For the text-containing cell, return its midpoint in [x, y] coordinate format. 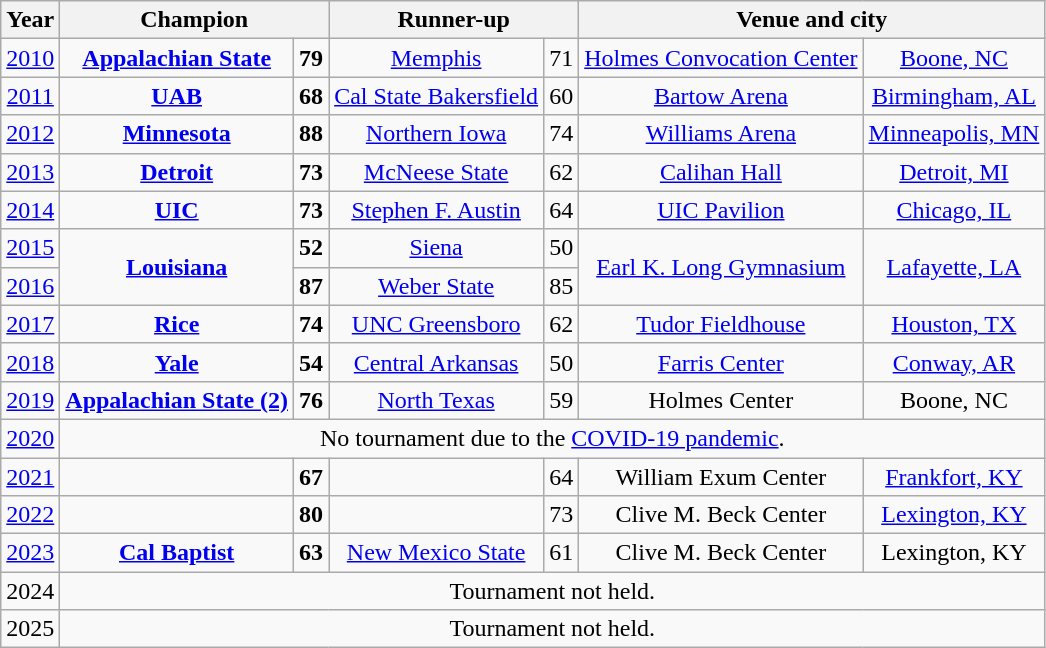
Farris Center [721, 362]
Northern Iowa [436, 134]
2025 [30, 629]
2014 [30, 210]
UIC [177, 210]
Rice [177, 324]
52 [312, 248]
2024 [30, 591]
Siena [436, 248]
2021 [30, 477]
Champion [194, 20]
2020 [30, 438]
Venue and city [812, 20]
Cal Baptist [177, 553]
80 [312, 515]
87 [312, 286]
85 [562, 286]
New Mexico State [436, 553]
William Exum Center [721, 477]
UNC Greensboro [436, 324]
59 [562, 400]
Appalachian State [177, 58]
61 [562, 553]
88 [312, 134]
No tournament due to the COVID-19 pandemic. [552, 438]
Houston, TX [954, 324]
2016 [30, 286]
North Texas [436, 400]
Tudor Fieldhouse [721, 324]
Detroit [177, 172]
McNeese State [436, 172]
Calihan Hall [721, 172]
Minneapolis, MN [954, 134]
63 [312, 553]
2017 [30, 324]
2022 [30, 515]
71 [562, 58]
Memphis [436, 58]
Conway, AR [954, 362]
2010 [30, 58]
2018 [30, 362]
Birmingham, AL [954, 96]
Central Arkansas [436, 362]
Frankfort, KY [954, 477]
Williams Arena [721, 134]
Chicago, IL [954, 210]
Lafayette, LA [954, 267]
Cal State Bakersfield [436, 96]
UIC Pavilion [721, 210]
79 [312, 58]
Louisiana [177, 267]
68 [312, 96]
Stephen F. Austin [436, 210]
67 [312, 477]
Detroit, MI [954, 172]
Runner-up [454, 20]
UAB [177, 96]
Holmes Convocation Center [721, 58]
Weber State [436, 286]
Minnesota [177, 134]
Year [30, 20]
54 [312, 362]
2023 [30, 553]
Bartow Arena [721, 96]
60 [562, 96]
Earl K. Long Gymnasium [721, 267]
76 [312, 400]
2011 [30, 96]
2019 [30, 400]
Appalachian State (2) [177, 400]
2015 [30, 248]
Yale [177, 362]
2013 [30, 172]
2012 [30, 134]
Holmes Center [721, 400]
